Return the [x, y] coordinate for the center point of the cell that contains the specified text.  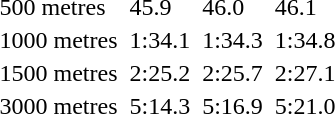
2:25.2 [160, 73]
2:25.7 [233, 73]
1:34.1 [160, 40]
1:34.3 [233, 40]
